Find where the given text appears and provide that cell's center as [x, y] coordinate. 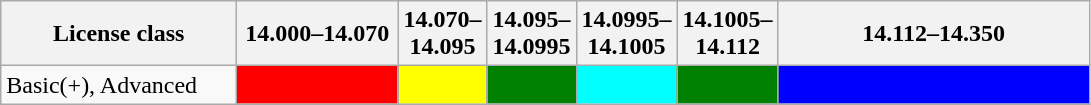
License class [119, 34]
14.000–14.070 [318, 34]
14.095–14.0995 [532, 34]
14.0995–14.1005 [626, 34]
Basic(+), Advanced [119, 85]
14.112–14.350 [934, 34]
14.070–14.095 [442, 34]
14.1005–14.112 [728, 34]
